Scan for the cell matching the given text and deliver its [X, Y] coordinate at center. 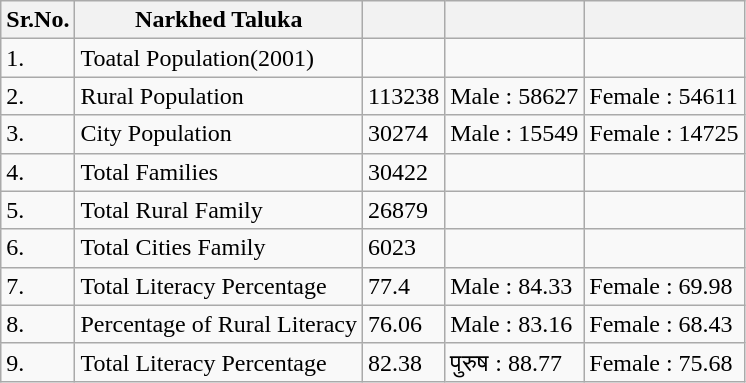
30422 [404, 172]
Female : 75.68 [664, 362]
पुरुष : 88.77 [514, 362]
Toatal Population(2001) [219, 58]
Sr.No. [38, 20]
Total Cities Family [219, 248]
6023 [404, 248]
7. [38, 286]
8. [38, 324]
Male : 84.33 [514, 286]
Narkhed Taluka [219, 20]
Female : 14725 [664, 134]
Female : 54611 [664, 96]
Male : 15549 [514, 134]
82.38 [404, 362]
76.06 [404, 324]
30274 [404, 134]
1. [38, 58]
3. [38, 134]
2. [38, 96]
Male : 58627 [514, 96]
Male : 83.16 [514, 324]
26879 [404, 210]
Female : 68.43 [664, 324]
9. [38, 362]
City Population [219, 134]
4. [38, 172]
Rural Population [219, 96]
Percentage of Rural Literacy [219, 324]
Total Families [219, 172]
6. [38, 248]
77.4 [404, 286]
5. [38, 210]
Female : 69.98 [664, 286]
Total Rural Family [219, 210]
113238 [404, 96]
